Extract the (x, y) coordinate from the center of the cell holding the provided text.  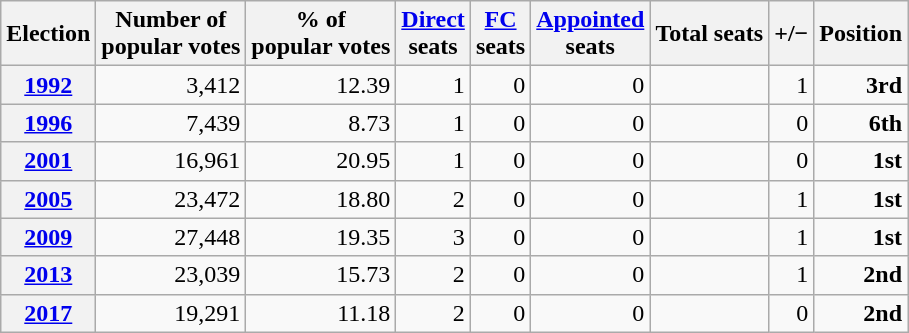
6th (861, 123)
1996 (48, 123)
2013 (48, 275)
2005 (48, 199)
23,472 (171, 199)
Position (861, 34)
3rd (861, 85)
2017 (48, 313)
7,439 (171, 123)
1992 (48, 85)
3,412 (171, 85)
19.35 (321, 237)
Number ofpopular votes (171, 34)
+/− (792, 34)
19,291 (171, 313)
23,039 (171, 275)
Appointedseats (590, 34)
11.18 (321, 313)
2009 (48, 237)
% ofpopular votes (321, 34)
8.73 (321, 123)
Directseats (434, 34)
FCseats (500, 34)
27,448 (171, 237)
Total seats (710, 34)
Election (48, 34)
20.95 (321, 161)
3 (434, 237)
15.73 (321, 275)
12.39 (321, 85)
2001 (48, 161)
18.80 (321, 199)
16,961 (171, 161)
